Return the [X, Y] coordinate for the center point of the cell that contains the specified text.  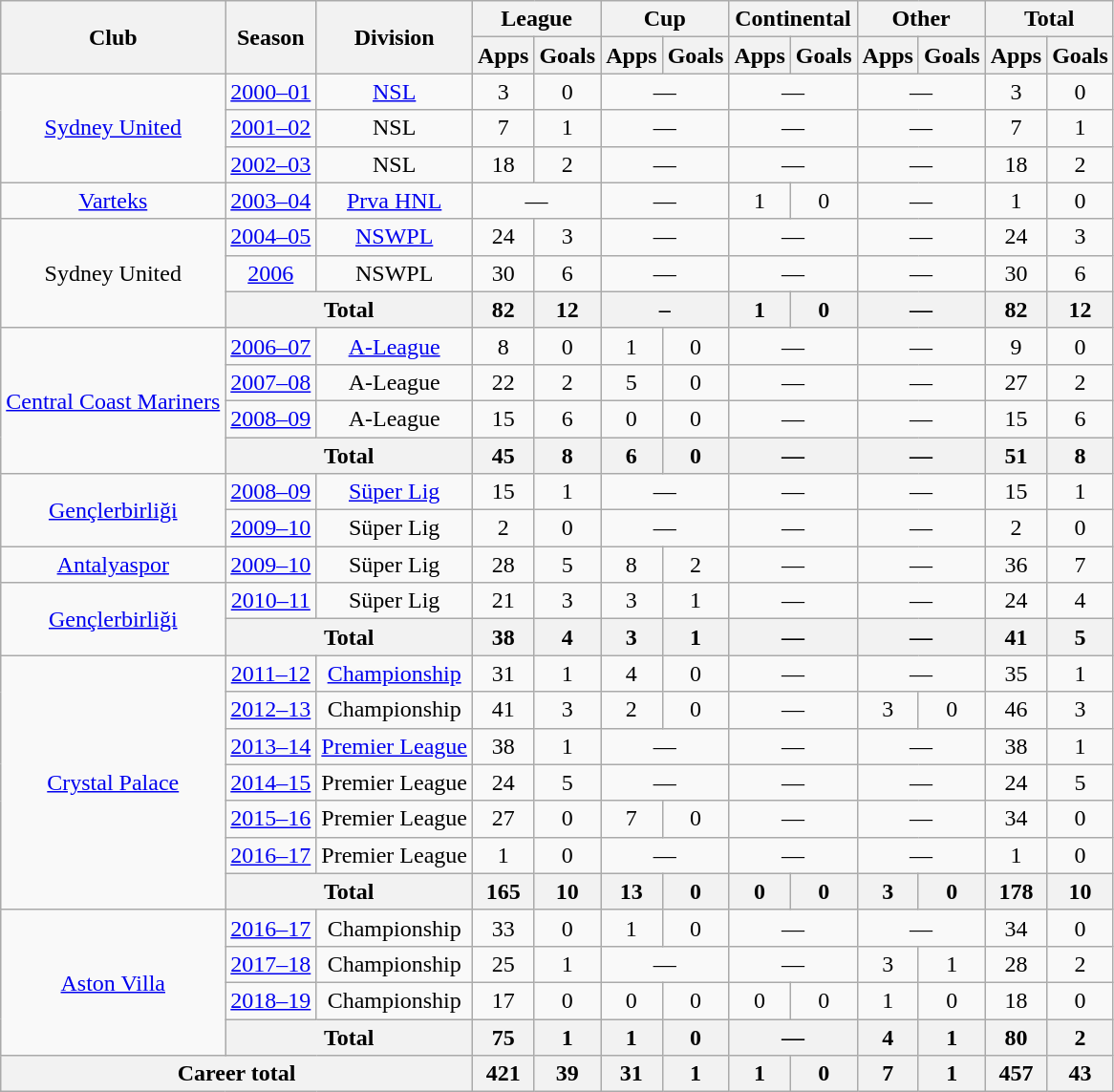
2004–05 [271, 237]
2007–08 [271, 382]
Crystal Palace [113, 782]
75 [503, 1037]
Career total [237, 1074]
League [536, 19]
2010–11 [271, 601]
Prva HNL [395, 201]
39 [568, 1074]
2006–07 [271, 346]
Cup [665, 19]
2014–15 [271, 782]
35 [1016, 674]
2001–02 [271, 128]
Season [271, 37]
2000–01 [271, 92]
Aston Villa [113, 982]
80 [1016, 1037]
2003–04 [271, 201]
45 [503, 456]
2013–14 [271, 746]
36 [1016, 565]
Varteks [113, 201]
457 [1016, 1074]
– [665, 310]
2006 [271, 273]
2011–12 [271, 674]
421 [503, 1074]
22 [503, 382]
2018–19 [271, 1000]
43 [1081, 1074]
9 [1016, 346]
Division [395, 37]
13 [632, 891]
2017–18 [271, 964]
2012–13 [271, 710]
Continental [793, 19]
21 [503, 601]
Club [113, 37]
51 [1016, 456]
178 [1016, 891]
165 [503, 891]
Other [921, 19]
33 [503, 928]
2002–03 [271, 164]
46 [1016, 710]
Central Coast Mariners [113, 400]
2015–16 [271, 819]
17 [503, 1000]
25 [503, 964]
Antalyaspor [113, 565]
